Scan for the cell matching the given text and deliver its [X, Y] coordinate at center. 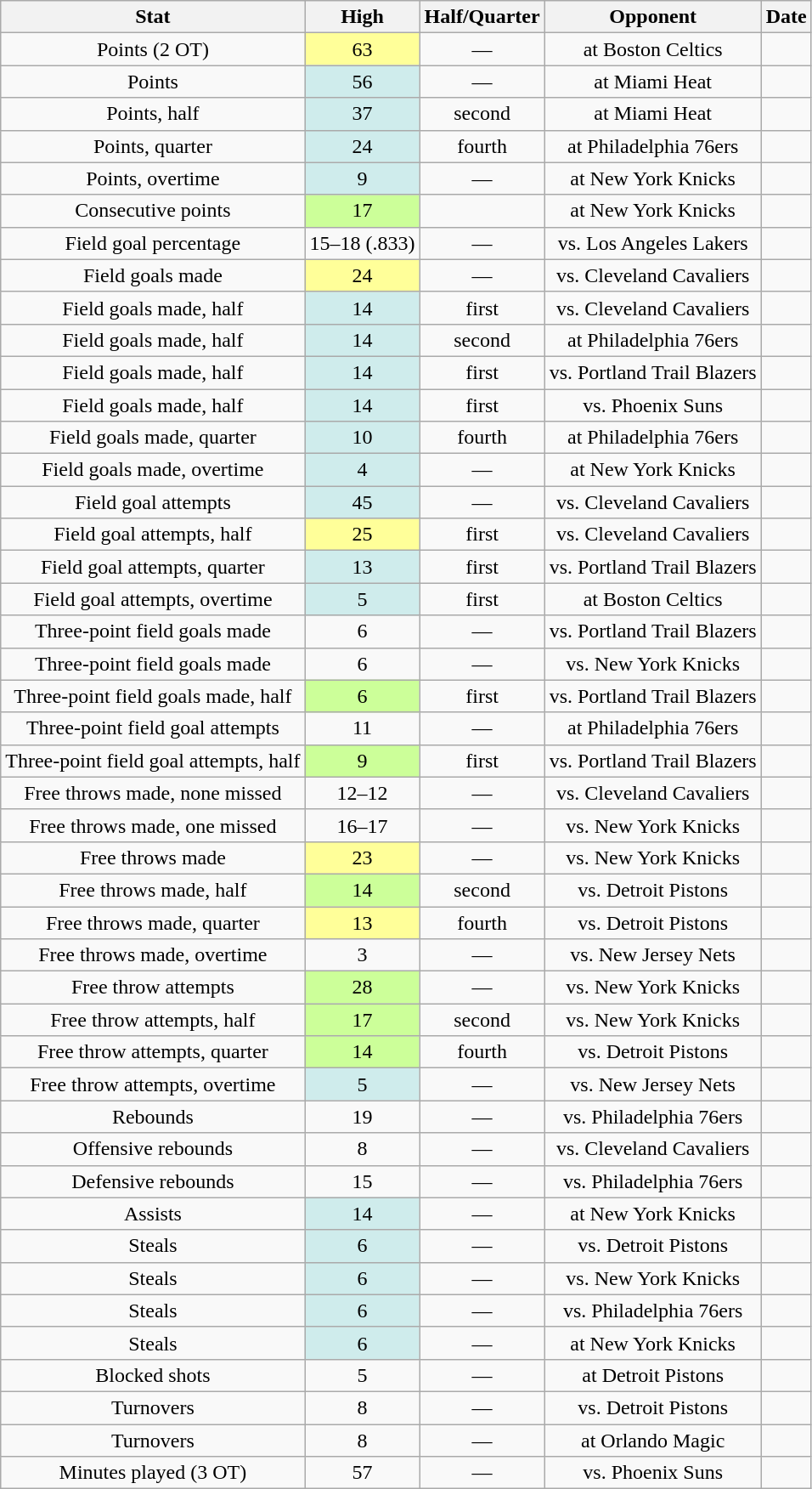
Minutes played (3 OT) [153, 1473]
Opponent [652, 17]
Blocked shots [153, 1375]
Offensive rebounds [153, 1149]
Stat [153, 17]
45 [362, 502]
Field goal attempts, overtime [153, 599]
28 [362, 988]
Points (2 OT) [153, 49]
10 [362, 438]
vs. Los Angeles Lakers [652, 243]
57 [362, 1473]
Field goals made, overtime [153, 470]
High [362, 17]
Rebounds [153, 1117]
3 [362, 955]
Field goals made [153, 275]
Points, quarter [153, 146]
Assists [153, 1214]
Three-point field goal attempts [153, 728]
Points, half [153, 114]
Field goal percentage [153, 243]
37 [362, 114]
Consecutive points [153, 211]
19 [362, 1117]
Free throws made, half [153, 890]
63 [362, 49]
15 [362, 1181]
Free throws made, none missed [153, 793]
4 [362, 470]
Free throws made, one missed [153, 825]
25 [362, 535]
23 [362, 858]
Date [787, 17]
Defensive rebounds [153, 1181]
Field goals made, quarter [153, 438]
16–17 [362, 825]
Free throws made, quarter [153, 922]
Field goal attempts [153, 502]
Free throw attempts, overtime [153, 1084]
at Detroit Pistons [652, 1375]
Points, overtime [153, 178]
Free throws made, overtime [153, 955]
15–18 (.833) [362, 243]
11 [362, 728]
Free throw attempts, quarter [153, 1052]
Field goal attempts, half [153, 535]
56 [362, 82]
12–12 [362, 793]
Half/Quarter [482, 17]
Free throw attempts, half [153, 1020]
Field goal attempts, quarter [153, 567]
Points [153, 82]
Three-point field goal attempts, half [153, 761]
Three-point field goals made, half [153, 696]
at Orlando Magic [652, 1441]
Free throw attempts [153, 988]
Free throws made [153, 858]
